Output the [X, Y] coordinate of the center of the cell containing the given text.  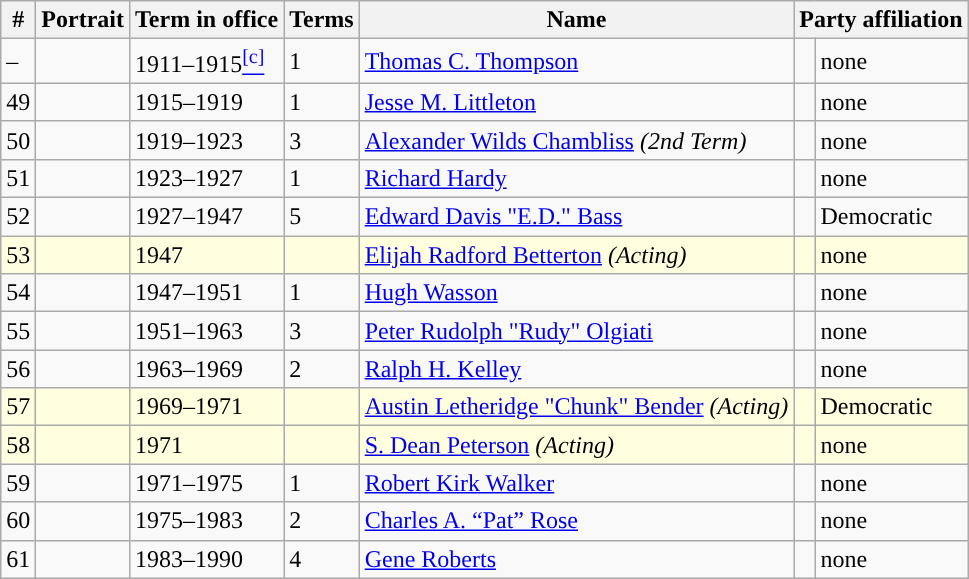
1927–1947 [206, 217]
1911–1915[c] [206, 62]
Alexander Wilds Chambliss (2nd Term) [576, 140]
1963–1969 [206, 369]
Robert Kirk Walker [576, 483]
Terms [322, 20]
Portrait [83, 20]
Jesse M. Littleton [576, 102]
1947–1951 [206, 293]
1971 [206, 445]
61 [18, 559]
1951–1963 [206, 331]
1971–1975 [206, 483]
51 [18, 178]
Gene Roberts [576, 559]
52 [18, 217]
Edward Davis "E.D." Bass [576, 217]
– [18, 62]
Party affiliation [881, 20]
1983–1990 [206, 559]
Elijah Radford Betterton (Acting) [576, 255]
Peter Rudolph "Rudy" Olgiati [576, 331]
54 [18, 293]
59 [18, 483]
Hugh Wasson [576, 293]
# [18, 20]
60 [18, 521]
55 [18, 331]
1975–1983 [206, 521]
5 [322, 217]
Term in office [206, 20]
Austin Letheridge "Chunk" Bender (Acting) [576, 407]
Ralph H. Kelley [576, 369]
1915–1919 [206, 102]
S. Dean Peterson (Acting) [576, 445]
50 [18, 140]
58 [18, 445]
Richard Hardy [576, 178]
Charles A. “Pat” Rose [576, 521]
4 [322, 559]
Thomas C. Thompson [576, 62]
1947 [206, 255]
Name [576, 20]
1969–1971 [206, 407]
53 [18, 255]
57 [18, 407]
1919–1923 [206, 140]
1923–1927 [206, 178]
49 [18, 102]
56 [18, 369]
